Return (X, Y) of the center of cell containing provided text 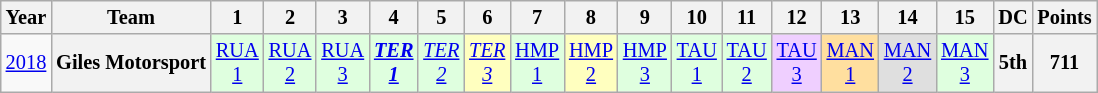
MAN3 (964, 63)
3 (342, 17)
13 (850, 17)
8 (591, 17)
2018 (26, 63)
RUA3 (342, 63)
TER1 (394, 63)
7 (537, 17)
TER3 (487, 63)
12 (797, 17)
TAU3 (797, 63)
HMP3 (645, 63)
14 (908, 17)
TAU2 (747, 63)
HMP2 (591, 63)
1 (238, 17)
DC (1012, 17)
10 (697, 17)
2 (290, 17)
Year (26, 17)
711 (1064, 63)
MAN1 (850, 63)
9 (645, 17)
11 (747, 17)
Points (1064, 17)
5 (441, 17)
TAU1 (697, 63)
TER2 (441, 63)
MAN2 (908, 63)
15 (964, 17)
5th (1012, 63)
HMP1 (537, 63)
4 (394, 17)
RUA1 (238, 63)
6 (487, 17)
Giles Motorsport (131, 63)
Team (131, 17)
RUA2 (290, 63)
